Output the (x, y) coordinate of the center of the cell containing the given text.  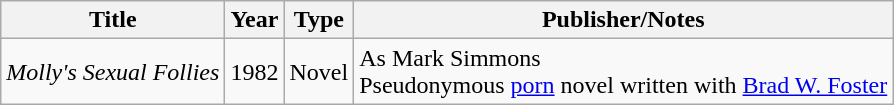
As Mark SimmonsPseudonymous porn novel written with Brad W. Foster (624, 72)
1982 (254, 72)
Publisher/Notes (624, 20)
Type (319, 20)
Year (254, 20)
Title (113, 20)
Novel (319, 72)
Molly's Sexual Follies (113, 72)
